Detect which cell encompasses the target text, then output its [X, Y] center coordinate. 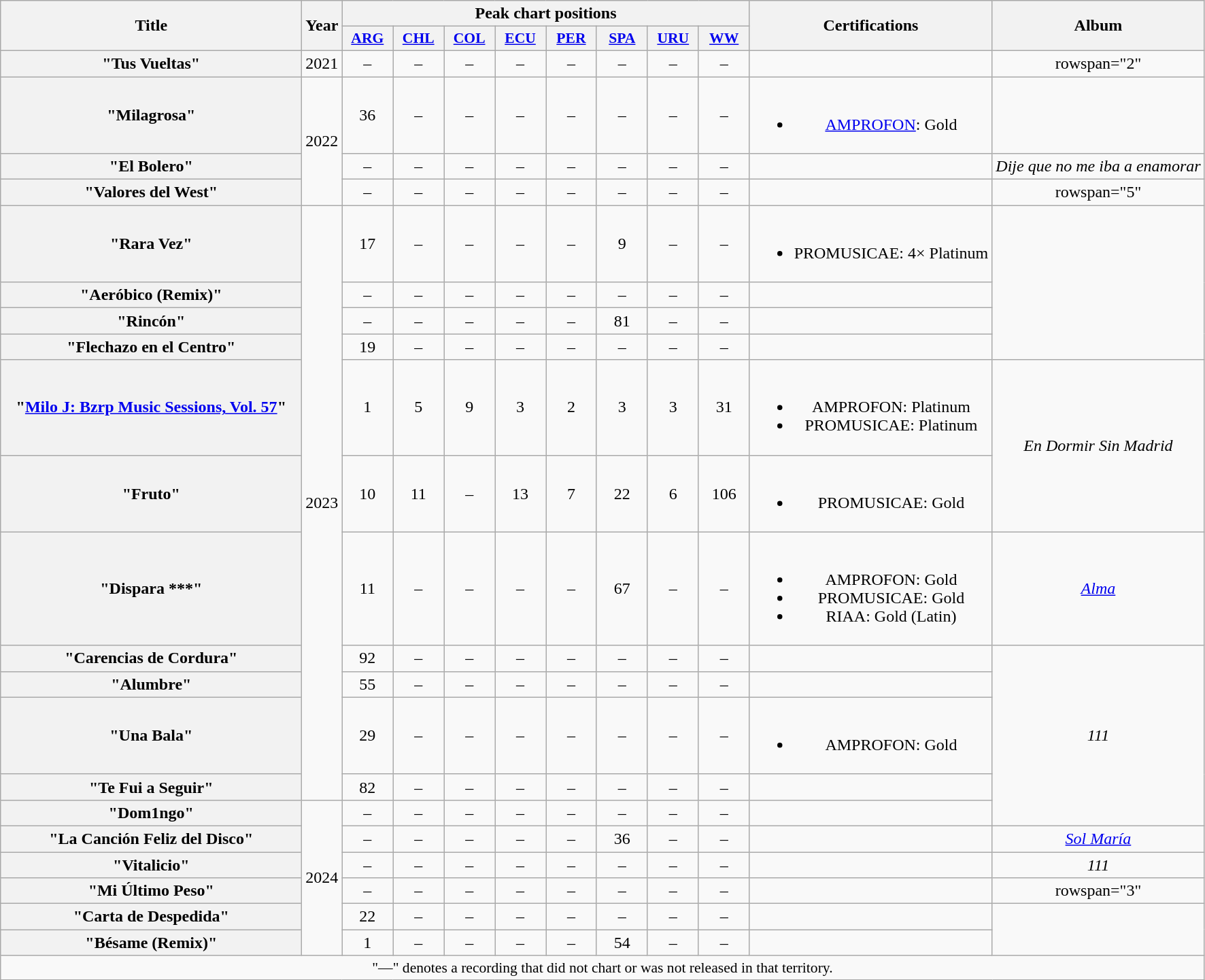
7 [571, 494]
"Carencias de Cordura" [151, 658]
Certifications [870, 26]
"Te Fui a Seguir" [151, 787]
SPA [622, 39]
ECU [521, 39]
AMPROFON: PlatinumPROMUSICAE: Platinum [870, 407]
"Alumbre" [151, 684]
rowspan="2" [1098, 63]
"Valores del West" [151, 192]
"Carta de Despedida" [151, 917]
17 [367, 243]
ARG [367, 39]
En Dormir Sin Madrid [1098, 446]
"Bésame (Remix)" [151, 943]
AMPROFON: GoldPROMUSICAE: GoldRIAA: Gold (Latin) [870, 589]
"Una Bala" [151, 736]
"Flechazo en el Centro" [151, 347]
19 [367, 347]
URU [673, 39]
29 [367, 736]
5 [419, 407]
81 [622, 321]
"Rara Vez" [151, 243]
"Dispara ***" [151, 589]
"Vitalicio" [151, 864]
67 [622, 589]
82 [367, 787]
"Fruto" [151, 494]
CHL [419, 39]
2022 [322, 140]
Year [322, 26]
"Dom1ngo" [151, 813]
Album [1098, 26]
2 [571, 407]
Peak chart positions [545, 14]
PER [571, 39]
"La Canción Feliz del Disco" [151, 839]
WW [724, 39]
"Tus Vueltas" [151, 63]
"El Bolero" [151, 167]
106 [724, 494]
92 [367, 658]
2021 [322, 63]
55 [367, 684]
Alma [1098, 589]
PROMUSICAE: 4× Platinum [870, 243]
10 [367, 494]
PROMUSICAE: Gold [870, 494]
6 [673, 494]
"Milo J: Bzrp Music Sessions, Vol. 57" [151, 407]
"Rincón" [151, 321]
Sol María [1098, 839]
2024 [322, 877]
31 [724, 407]
2023 [322, 503]
"Aeróbico (Remix)" [151, 295]
rowspan="3" [1098, 891]
Title [151, 26]
13 [521, 494]
rowspan="5" [1098, 192]
54 [622, 943]
"Milagrosa" [151, 114]
"Mi Último Peso" [151, 891]
Dije que no me iba a enamorar [1098, 167]
"—" denotes a recording that did not chart or was not released in that territory. [602, 968]
COL [469, 39]
